Find where the given text appears and provide that cell's center as (X, Y) coordinate. 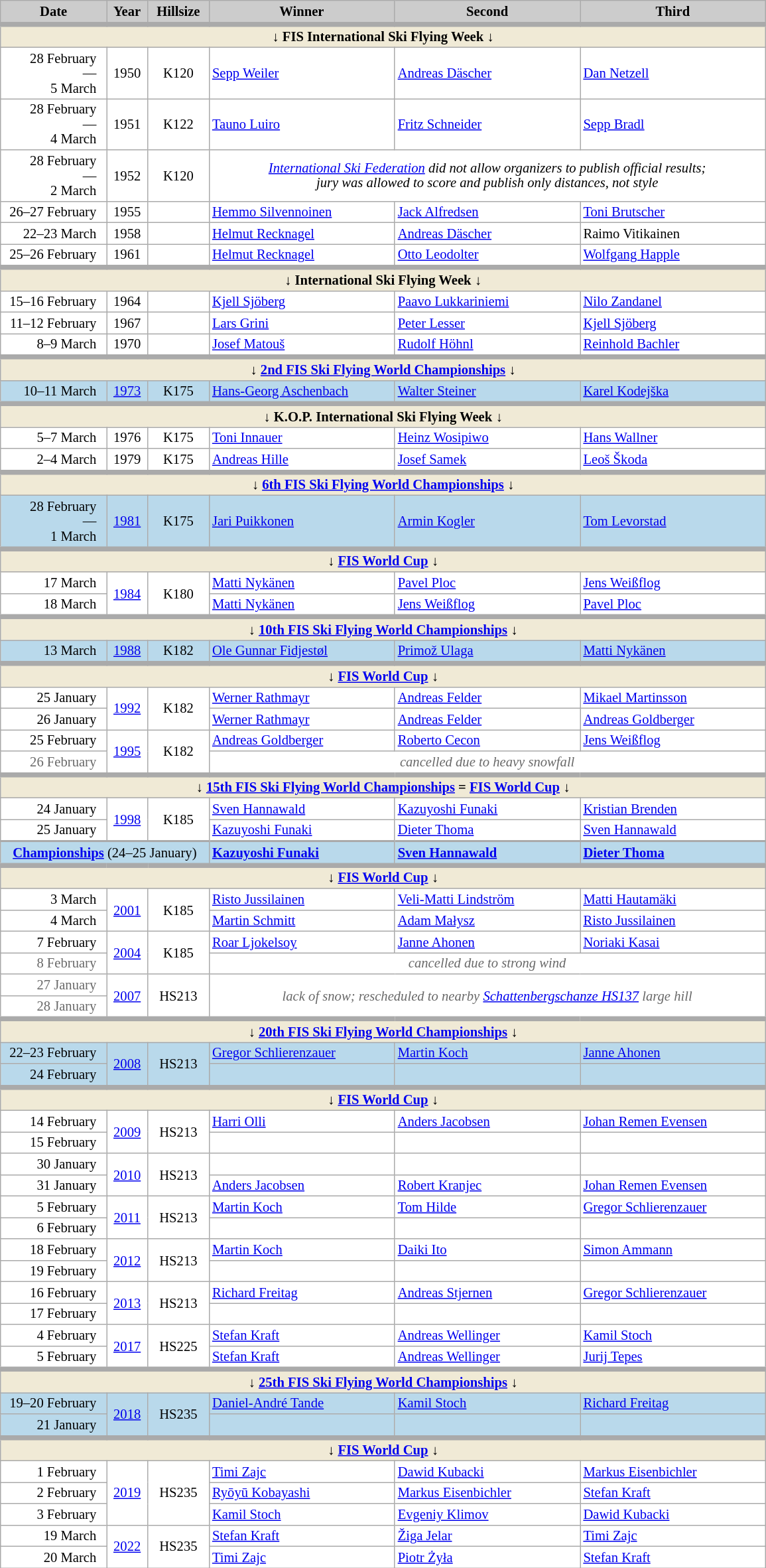
Second (487, 12)
Tom Levorstad (672, 522)
Noriaki Kasai (672, 942)
1952 (127, 175)
↓ FIS International Ski Flying Week ↓ (383, 36)
1984 (127, 595)
2008 (127, 1064)
Simon Ammann (672, 1249)
28 February — 1 March (54, 522)
Reinhold Bachler (672, 345)
2011 (127, 1217)
Raimo Vitikainen (672, 233)
Date (54, 12)
6 February (54, 1228)
26–27 February (54, 212)
18 March (54, 605)
Hillsize (178, 12)
28 February — 5 March (54, 73)
Ole Gunnar Fidjestøl (302, 652)
Paavo Lukkariniemi (487, 301)
↓ 25th FIS Ski Flying World Championships ↓ (383, 1380)
Adam Małysz (487, 920)
Žiga Jelar (487, 1535)
1981 (127, 522)
4 March (54, 920)
2012 (127, 1259)
1951 (127, 123)
1973 (127, 392)
31 January (54, 1185)
2004 (127, 952)
15–16 February (54, 301)
27 January (54, 985)
International Ski Federation did not allow organizers to publish official results;jury was allowed to score and publish only distances, not style (487, 175)
10–11 March (54, 392)
22–23 February (54, 1052)
Hans Wallner (672, 437)
3 February (54, 1514)
22–23 March (54, 233)
Walter Steiner (487, 392)
1998 (127, 819)
2010 (127, 1175)
30 January (54, 1164)
Otto Leodolter (487, 255)
24 January (54, 808)
Roberto Cecon (487, 740)
1970 (127, 345)
8 February (54, 963)
Jack Alfredsen (487, 212)
Josef Samek (487, 461)
Jari Puikkonen (302, 522)
Mikael Martinsson (672, 697)
Fritz Schneider (487, 123)
21 January (54, 1425)
Robert Kranjec (487, 1185)
1958 (127, 233)
K180 (178, 595)
Hemmo Silvennoinen (302, 212)
26 January (54, 719)
1964 (127, 301)
24 February (54, 1075)
13 March (54, 652)
2019 (127, 1493)
↓ 2nd FIS Ski Flying World Championships ↓ (383, 369)
5–7 March (54, 437)
↓ 6th FIS Ski Flying World Championships ↓ (383, 483)
1955 (127, 212)
↓ International Ski Flying Week ↓ (383, 279)
Toni Brutscher (672, 212)
19 March (54, 1535)
Third (672, 12)
Sepp Weiler (302, 73)
Martin Schmitt (302, 920)
8–9 March (54, 345)
14 February (54, 1121)
Kristian Brenden (672, 808)
26 February (54, 763)
Championships (24–25 January) (105, 853)
Roar Ljokelsoy (302, 942)
Nilo Zandanel (672, 301)
18 February (54, 1249)
Piotr Żyła (487, 1557)
4 February (54, 1335)
2018 (127, 1415)
7 February (54, 942)
Armin Kogler (487, 522)
Tom Hilde (487, 1206)
1950 (127, 73)
Lars Grini (302, 322)
Peter Lesser (487, 322)
↓ 15th FIS Ski Flying World Championships = FIS World Cup ↓ (383, 786)
lack of snow; rescheduled to nearby Schattenbergschanze HS137 large hill (487, 997)
1992 (127, 708)
Andreas Stjernen (487, 1292)
19–20 February (54, 1403)
17 February (54, 1313)
28 January (54, 1007)
Leoš Škoda (672, 461)
HS225 (178, 1347)
1995 (127, 752)
16 February (54, 1292)
11–12 February (54, 322)
↓ 10th FIS Ski Flying World Championships ↓ (383, 628)
17 March (54, 583)
cancelled due to strong wind (487, 963)
cancelled due to heavy snowfall (487, 763)
28 February — 4 March (54, 123)
Daiki Ito (487, 1249)
Karel Kodejška (672, 392)
Primož Ulaga (487, 652)
2–4 March (54, 461)
Veli-Matti Lindström (487, 898)
Ryōyū Kobayashi (302, 1492)
2013 (127, 1303)
2 February (54, 1492)
Dan Netzell (672, 73)
Evgeniy Klimov (487, 1514)
K122 (178, 123)
1 February (54, 1471)
Daniel-André Tande (302, 1403)
Toni Innauer (302, 437)
19 February (54, 1271)
Matti Hautamäki (672, 898)
↓ K.O.P. International Ski Flying Week ↓ (383, 415)
2009 (127, 1131)
1976 (127, 437)
Heinz Wosipiwo (487, 437)
Wolfgang Happle (672, 255)
1988 (127, 652)
Winner (302, 12)
Hans-Georg Aschenbach (302, 392)
25 February (54, 740)
1979 (127, 461)
28 February — 2 March (54, 175)
2017 (127, 1347)
Rudolf Höhnl (487, 345)
Andreas Hille (302, 461)
3 March (54, 898)
Sepp Bradl (672, 123)
2007 (127, 997)
↓ 20th FIS Ski Flying World Championships ↓ (383, 1030)
Year (127, 12)
2001 (127, 909)
1967 (127, 322)
Josef Matouš (302, 345)
Jurij Tepes (672, 1358)
1961 (127, 255)
15 February (54, 1142)
20 March (54, 1557)
Harri Olli (302, 1121)
25–26 February (54, 255)
Tauno Luiro (302, 123)
2022 (127, 1546)
